Locate the cell with the specified text and output its [X, Y] center coordinate. 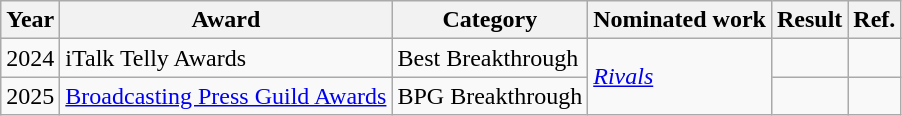
2024 [30, 58]
iTalk Telly Awards [226, 58]
Result [809, 20]
BPG Breakthrough [490, 96]
Year [30, 20]
Category [490, 20]
Broadcasting Press Guild Awards [226, 96]
2025 [30, 96]
Ref. [874, 20]
Nominated work [680, 20]
Award [226, 20]
Best Breakthrough [490, 58]
Rivals [680, 77]
